Extract the (x, y) coordinate from the center of the cell holding the provided text.  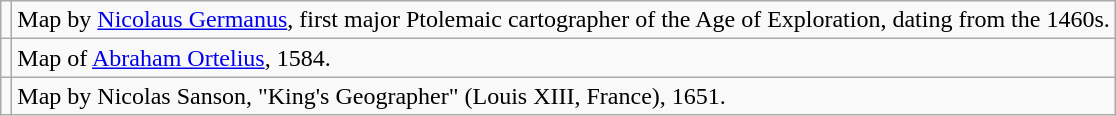
Map of Abraham Ortelius, 1584. (564, 58)
Map by Nicolas Sanson, "King's Geographer" (Louis XIII, France), 1651. (564, 96)
Map by Nicolaus Germanus, first major Ptolemaic cartographer of the Age of Exploration, dating from the 1460s. (564, 20)
